Identify which cell holds the provided text, then report its (x, y) central coordinate. 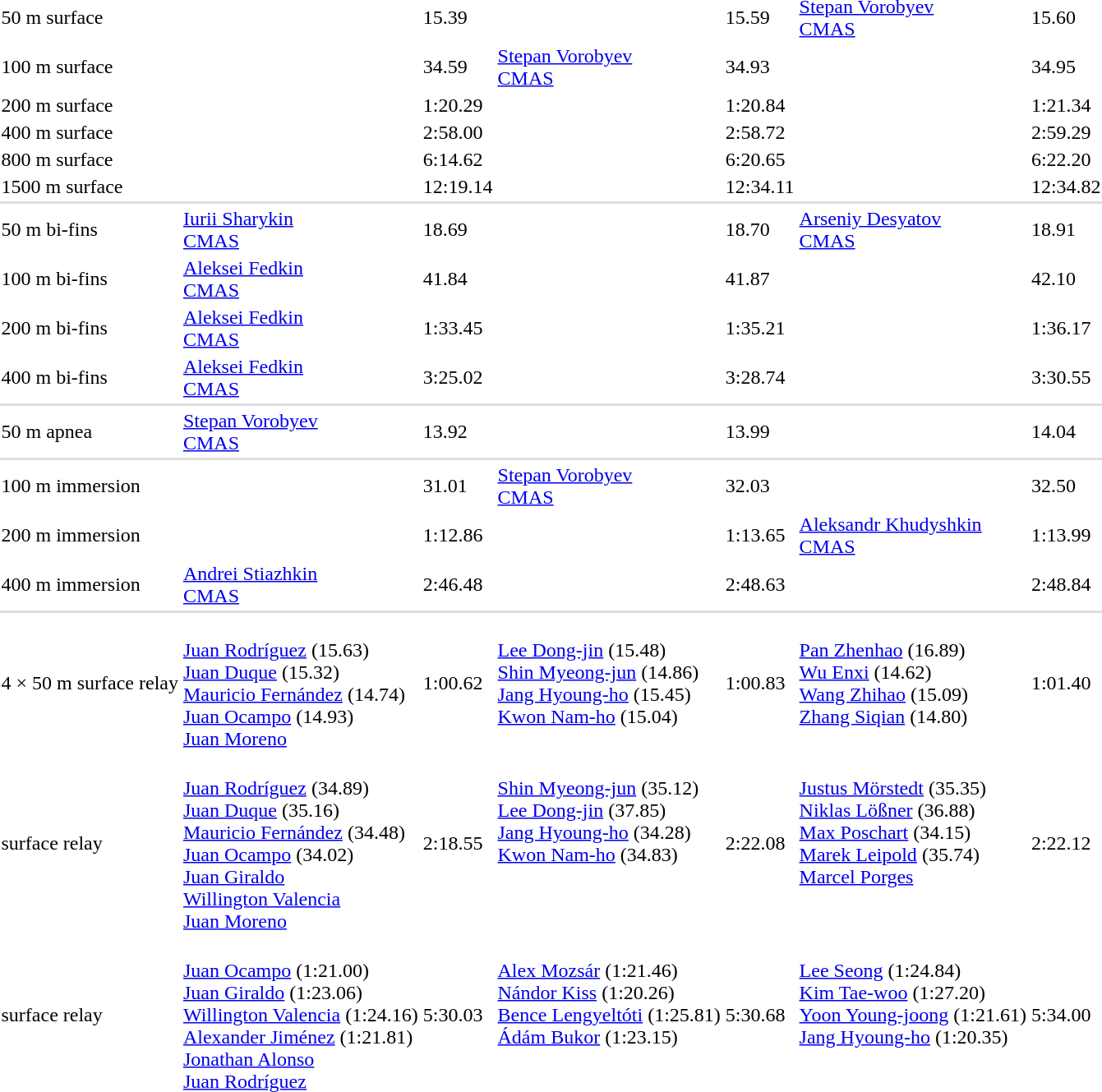
3:25.02 (458, 378)
Pan Zhenhao (16.89)Wu Enxi (14.62)Wang Zhihao (15.09)Zhang Siqian (14.80) (912, 684)
14.04 (1066, 432)
34.59 (458, 67)
1:13.99 (1066, 536)
1:36.17 (1066, 329)
12:19.14 (458, 187)
6:14.62 (458, 159)
1500 m surface (90, 187)
18.69 (458, 230)
32.50 (1066, 486)
3:28.74 (759, 378)
41.87 (759, 279)
1:12.86 (458, 536)
12:34.82 (1066, 187)
1:00.62 (458, 684)
2:46.48 (458, 585)
Lee Dong-jin (15.48)Shin Myeong-jun (14.86)Jang Hyoung-ho (15.45)Kwon Nam-ho (15.04) (609, 684)
Shin Myeong-jun (35.12)Lee Dong-jin (37.85)Jang Hyoung-ho (34.28)Kwon Nam-ho (34.83) (609, 843)
Andrei StiazhkinCMAS (301, 585)
2:58.00 (458, 132)
2:48.84 (1066, 585)
surface relay (90, 843)
100 m surface (90, 67)
200 m immersion (90, 536)
13.99 (759, 432)
1:35.21 (759, 329)
31.01 (458, 486)
2:58.72 (759, 132)
2:59.29 (1066, 132)
200 m surface (90, 105)
50 m apnea (90, 432)
Juan Rodríguez (15.63)Juan Duque (15.32)Mauricio Fernández (14.74)Juan Ocampo (14.93)Juan Moreno (301, 684)
13.92 (458, 432)
Iurii SharykinCMAS (301, 230)
34.95 (1066, 67)
42.10 (1066, 279)
3:30.55 (1066, 378)
4 × 50 m surface relay (90, 684)
32.03 (759, 486)
18.91 (1066, 230)
Justus Mörstedt (35.35)Niklas Lößner (36.88)Max Poschart (34.15)Marek Leipold (35.74)Marcel Porges (912, 843)
200 m bi-fins (90, 329)
800 m surface (90, 159)
400 m surface (90, 132)
Aleksandr KhudyshkinCMAS (912, 536)
6:22.20 (1066, 159)
400 m bi-fins (90, 378)
6:20.65 (759, 159)
1:20.29 (458, 105)
2:22.12 (1066, 843)
1:21.34 (1066, 105)
18.70 (759, 230)
100 m immersion (90, 486)
Juan Rodríguez (34.89)Juan Duque (35.16)Mauricio Fernández (34.48)Juan Ocampo (34.02)Juan GiraldoWillington ValenciaJuan Moreno (301, 843)
1:20.84 (759, 105)
1:01.40 (1066, 684)
1:00.83 (759, 684)
Arseniy DesyatovCMAS (912, 230)
50 m bi-fins (90, 230)
12:34.11 (759, 187)
2:22.08 (759, 843)
1:33.45 (458, 329)
1:13.65 (759, 536)
34.93 (759, 67)
400 m immersion (90, 585)
100 m bi-fins (90, 279)
41.84 (458, 279)
2:18.55 (458, 843)
2:48.63 (759, 585)
